Detect which cell encompasses the target text, then output its (X, Y) center coordinate. 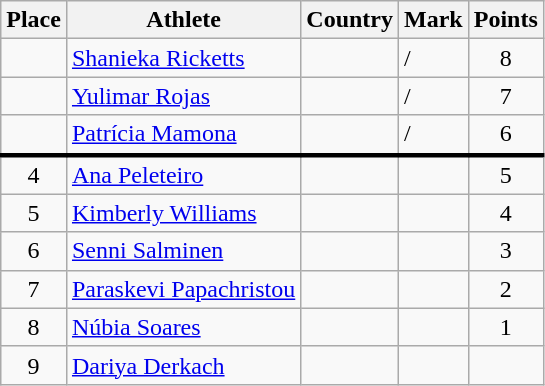
Country (350, 20)
2 (506, 289)
Paraskevi Papachristou (183, 289)
1 (506, 327)
Shanieka Ricketts (183, 58)
Núbia Soares (183, 327)
Dariya Derkach (183, 365)
Yulimar Rojas (183, 96)
9 (34, 365)
Place (34, 20)
Points (506, 20)
Ana Peleteiro (183, 174)
Athlete (183, 20)
Patrícia Mamona (183, 135)
3 (506, 251)
Mark (434, 20)
Kimberly Williams (183, 213)
Senni Salminen (183, 251)
